Determine the (x, y) coordinate at the center of the cell enclosing the given text.  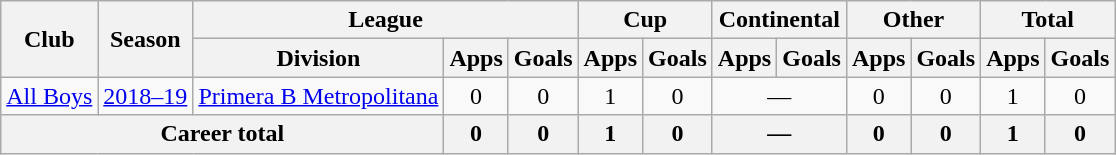
Cup (645, 20)
Career total (222, 134)
Primera B Metropolitana (318, 96)
Continental (779, 20)
League (386, 20)
Season (146, 39)
Division (318, 58)
Other (913, 20)
Club (50, 39)
All Boys (50, 96)
Total (1048, 20)
2018–19 (146, 96)
